From the cell containing the given text, extract its center point as [X, Y] coordinate. 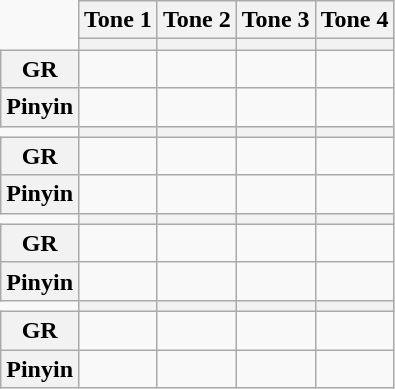
Tone 3 [276, 20]
Tone 4 [354, 20]
Tone 1 [118, 20]
Tone 2 [196, 20]
